Scan for the cell matching the given text and deliver its [x, y] coordinate at center. 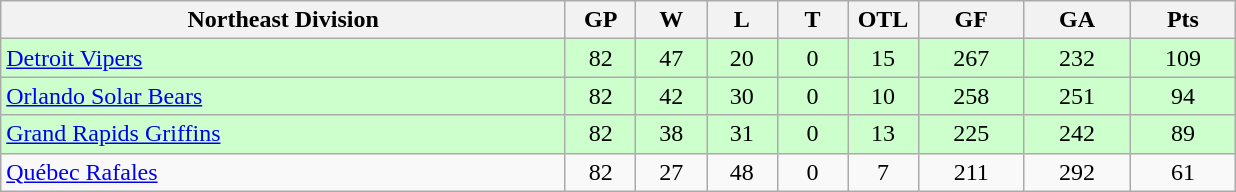
7 [884, 172]
10 [884, 96]
27 [672, 172]
242 [1077, 134]
232 [1077, 58]
251 [1077, 96]
211 [971, 172]
Pts [1183, 20]
38 [672, 134]
89 [1183, 134]
61 [1183, 172]
T [812, 20]
W [672, 20]
267 [971, 58]
42 [672, 96]
292 [1077, 172]
48 [742, 172]
15 [884, 58]
GP [600, 20]
109 [1183, 58]
47 [672, 58]
225 [971, 134]
13 [884, 134]
L [742, 20]
30 [742, 96]
94 [1183, 96]
GF [971, 20]
Northeast Division [284, 20]
Detroit Vipers [284, 58]
Grand Rapids Griffins [284, 134]
258 [971, 96]
Québec Rafales [284, 172]
20 [742, 58]
GA [1077, 20]
31 [742, 134]
Orlando Solar Bears [284, 96]
OTL [884, 20]
